Return (x, y) of the center of cell containing provided text 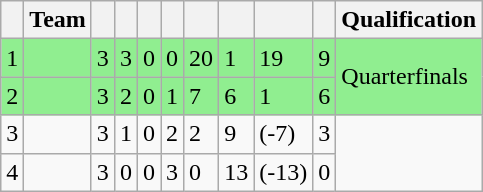
20 (202, 58)
19 (284, 58)
13 (236, 172)
Quarterfinals (409, 77)
Qualification (409, 20)
4 (12, 172)
(-13) (284, 172)
Team (58, 20)
7 (202, 96)
(-7) (284, 134)
